Search for the cell housing the specified text and yield its (x, y) center coordinate. 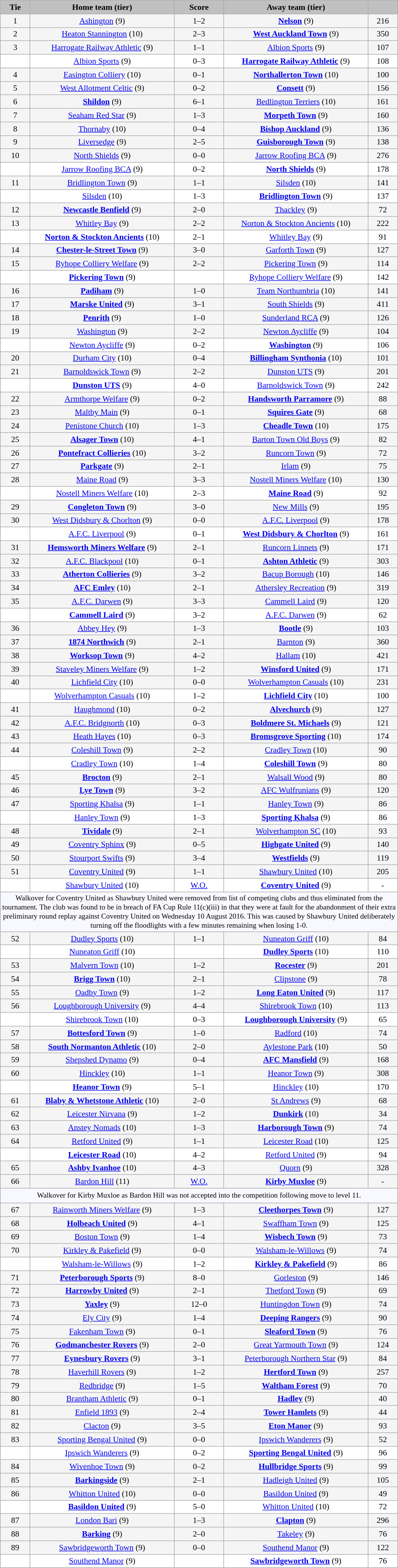
13 (15, 223)
87 (15, 1521)
24 (15, 426)
1874 Northwich (9) (102, 642)
137 (383, 196)
0–5 (199, 845)
54 (15, 979)
56 (15, 1006)
Deeping Rangers (9) (296, 1318)
8 (15, 129)
28 (15, 480)
Worksop Town (9) (102, 655)
Huntingdon Town (9) (296, 1305)
Redbridge (9) (102, 1386)
Brocton (9) (102, 777)
Dunkirk (10) (296, 1114)
Hallam (10) (296, 655)
South Normanton Athletic (10) (102, 1047)
308 (383, 1074)
174 (383, 737)
8–0 (199, 1278)
64 (15, 1141)
Lye Town (9) (102, 790)
Sunderland RCA (9) (296, 318)
46 (15, 790)
Fakenham Town (9) (102, 1331)
7 (15, 115)
36 (15, 629)
99 (383, 1467)
160 (383, 115)
Pontefract Collieries (10) (102, 453)
Harrowby United (9) (102, 1291)
47 (15, 804)
Liversedge (9) (102, 142)
Holbeach United (9) (102, 1223)
Clapton (9) (296, 1521)
Parkgate (9) (102, 466)
108 (383, 61)
Kirby Muxloe (9) (296, 1182)
Squires Gate (9) (296, 412)
136 (383, 129)
107 (383, 48)
AFC Emley (10) (102, 588)
195 (383, 507)
Heaton Stannington (10) (102, 34)
61 (15, 1101)
130 (383, 480)
Billingham Synthonia (10) (296, 358)
31 (15, 547)
106 (383, 345)
1 (15, 21)
Garforth Town (9) (296, 250)
2–4 (199, 1413)
231 (383, 682)
2 (15, 34)
91 (383, 237)
156 (383, 88)
Leicester Nirvana (9) (102, 1114)
Winsford United (9) (296, 669)
Haughmond (10) (102, 710)
St Andrews (9) (296, 1101)
23 (15, 412)
Brantham Athletic (9) (102, 1399)
92 (383, 494)
Quorn (9) (296, 1168)
170 (383, 1087)
6 (15, 102)
122 (383, 1548)
175 (383, 426)
15 (15, 264)
Home team (tier) (102, 7)
Eynesbury Rovers (9) (102, 1359)
Eton Manor (9) (296, 1426)
Hadley (9) (296, 1399)
Cheadle Town (10) (296, 426)
4 (15, 75)
5–0 (199, 1507)
Godmanchester Rovers (9) (102, 1345)
257 (383, 1372)
5 (15, 88)
Penistone Church (10) (102, 426)
4–0 (199, 386)
Barking (9) (102, 1534)
328 (383, 1168)
Penrith (9) (102, 318)
94 (383, 1155)
Wivenhoe Town (9) (102, 1467)
Chester-le-Street Town (9) (102, 250)
Waltham Forest (9) (296, 1386)
21 (15, 372)
Score (199, 7)
Blaby & Whetstone Athletic (10) (102, 1101)
A.F.C. Blackpool (10) (102, 561)
Tie (15, 7)
West Auckland Town (9) (296, 34)
411 (383, 304)
216 (383, 21)
27 (15, 466)
Bacup Borough (10) (296, 574)
Wisbech Town (9) (296, 1237)
Nelson (9) (296, 21)
140 (383, 845)
Swaffham Town (9) (296, 1223)
101 (383, 358)
3 (15, 48)
Boldmere St. Michaels (9) (296, 723)
Stourport Swifts (9) (102, 858)
Gorleston (9) (296, 1278)
142 (383, 278)
Brigg Town (10) (102, 979)
10 (15, 156)
Hertford Town (9) (296, 1372)
421 (383, 655)
138 (383, 142)
Great Yarmouth Town (9) (296, 1345)
5–1 (199, 1087)
Clacton (9) (102, 1426)
Haverhill Rovers (9) (102, 1372)
1–5 (199, 1386)
113 (383, 1006)
48 (15, 831)
Team Northumbria (10) (296, 291)
222 (383, 223)
14 (15, 250)
296 (383, 1521)
Walsall Wood (9) (296, 777)
Shildon (9) (102, 102)
Atherton Collieries (9) (102, 574)
4–4 (199, 1006)
71 (15, 1278)
Bardon Hill (11) (102, 1182)
Rainworth Miners Welfare (9) (102, 1210)
Wolverhampton SC (10) (296, 831)
3–5 (199, 1426)
Rocester (9) (296, 966)
Away team (tier) (296, 7)
Seaham Red Star (9) (102, 115)
22 (15, 399)
Northallerton Town (10) (296, 75)
242 (383, 386)
19 (15, 331)
9 (15, 142)
57 (15, 1033)
2–5 (199, 142)
Barkingside (9) (102, 1480)
30 (15, 521)
Harborough Town (9) (296, 1127)
Runcorn Linnets (9) (296, 547)
114 (383, 264)
London Bari (9) (102, 1521)
Clipstone (9) (296, 979)
18 (15, 318)
Cleethorpes Town (9) (296, 1210)
Durham City (10) (102, 358)
66 (15, 1182)
6–1 (199, 102)
35 (15, 602)
41 (15, 710)
55 (15, 993)
12 (15, 210)
67 (15, 1210)
Anstey Nomads (10) (102, 1127)
Staveley Miners Welfare (9) (102, 669)
Bedlington Terriers (10) (296, 102)
West Allotment Celtic (9) (102, 88)
Sleaford Town (9) (296, 1331)
Aylestone Park (10) (296, 1047)
Runcorn Town (9) (296, 453)
Westfields (9) (296, 858)
AFC Wulfrunians (9) (296, 790)
32 (15, 561)
103 (383, 629)
303 (383, 561)
168 (383, 1060)
33 (15, 574)
Thackley (9) (296, 210)
53 (15, 966)
77 (15, 1359)
Morpeth Town (9) (296, 115)
59 (15, 1060)
Bottesford Town (9) (102, 1033)
45 (15, 777)
AFC Mansfield (9) (296, 1060)
Barnton (9) (296, 642)
Tividale (9) (102, 831)
Coventry Sphinx (9) (102, 845)
Hemsworth Miners Welfare (9) (102, 547)
Malvern Town (10) (102, 966)
360 (383, 642)
Highgate United (9) (296, 845)
350 (383, 34)
26 (15, 453)
Enfield 1893 (9) (102, 1413)
Newcastle Benfield (9) (102, 210)
Tower Hamlets (9) (296, 1413)
Takeley (9) (296, 1534)
A.F.C. Bridgnorth (10) (102, 723)
Thornaby (10) (102, 129)
Ely City (9) (102, 1318)
Guisborough Town (9) (296, 142)
Ashington (9) (102, 21)
Yaxley (9) (102, 1305)
17 (15, 304)
85 (15, 1480)
96 (383, 1453)
Long Eaton United (9) (296, 993)
New Mills (9) (296, 507)
42 (15, 723)
79 (15, 1386)
126 (383, 318)
Radford (10) (296, 1033)
South Shields (9) (296, 304)
Bromsgrove Sporting (10) (296, 737)
Shepshed Dynamo (9) (102, 1060)
Ashby Ivanhoe (10) (102, 1168)
Easington Colliery (10) (102, 75)
Peterborough Northern Star (9) (296, 1359)
124 (383, 1345)
Hullbridge Sports (9) (296, 1467)
Handsworth Parramore (9) (296, 399)
Oadby Town (9) (102, 993)
Boston Town (9) (102, 1237)
119 (383, 858)
Athersley Recreation (9) (296, 588)
Irlam (9) (296, 466)
Ashton Athletic (9) (296, 561)
105 (383, 1480)
110 (383, 952)
20 (15, 358)
3–4 (199, 858)
25 (15, 439)
Peterborough Sports (9) (102, 1278)
39 (15, 669)
Abbey Hey (9) (102, 629)
121 (383, 723)
Bishop Auckland (9) (296, 129)
Alvechurch (9) (296, 710)
Walkover for Kirby Muxloe as Bardon Hill was not accepted into the competition following move to level 11. (199, 1196)
205 (383, 872)
12–0 (199, 1305)
51 (15, 872)
319 (383, 588)
11 (15, 183)
Congleton Town (9) (102, 507)
43 (15, 737)
Thetford Town (9) (296, 1291)
37 (15, 642)
Alsager Town (10) (102, 439)
Heath Hayes (10) (102, 737)
Maltby Main (9) (102, 412)
83 (15, 1439)
60 (15, 1074)
29 (15, 507)
38 (15, 655)
Barton Town Old Boys (9) (296, 439)
63 (15, 1127)
117 (383, 993)
81 (15, 1413)
58 (15, 1047)
4–3 (199, 1168)
16 (15, 291)
Consett (9) (296, 88)
Marske United (9) (102, 304)
104 (383, 331)
Bootle (9) (296, 629)
Armthorpe Welfare (9) (102, 399)
Hadleigh United (9) (296, 1480)
89 (15, 1548)
Padiham (9) (102, 291)
276 (383, 156)
